Return the [X, Y] coordinate for the center point of the cell that contains the specified text.  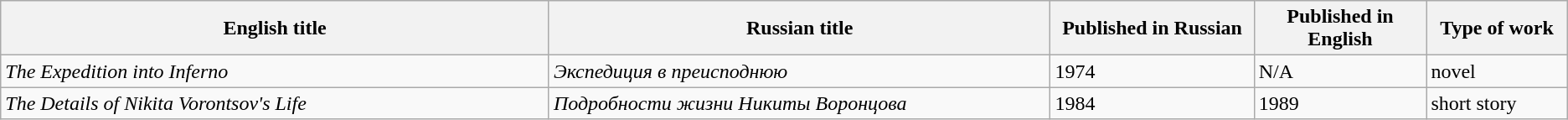
Type of work [1497, 29]
Экспедиция в преисподнюю [799, 71]
1989 [1340, 103]
Russian title [799, 29]
Published in English [1340, 29]
short story [1497, 103]
1974 [1153, 71]
English title [275, 29]
1984 [1153, 103]
The Expedition into Inferno [275, 71]
Подробности жизни Никиты Воронцова [799, 103]
The Details of Nikita Vorontsov's Life [275, 103]
Published in Russian [1153, 29]
N/A [1340, 71]
novel [1497, 71]
